Return [x, y] of the center of cell containing provided text 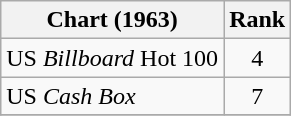
US Billboard Hot 100 [112, 58]
4 [258, 58]
Chart (1963) [112, 20]
Rank [258, 20]
7 [258, 96]
US Cash Box [112, 96]
